Detect which cell encompasses the target text, then output its (x, y) center coordinate. 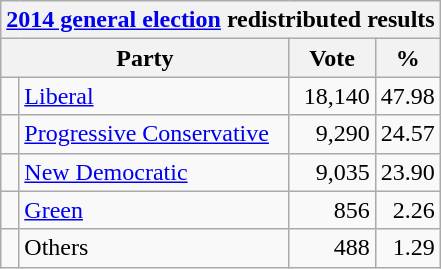
Liberal (154, 96)
18,140 (332, 96)
% (408, 58)
1.29 (408, 248)
Progressive Conservative (154, 134)
9,035 (332, 172)
24.57 (408, 134)
2014 general election redistributed results (220, 20)
9,290 (332, 134)
Others (154, 248)
Green (154, 210)
Party (145, 58)
23.90 (408, 172)
488 (332, 248)
856 (332, 210)
Vote (332, 58)
2.26 (408, 210)
47.98 (408, 96)
New Democratic (154, 172)
